For the text-containing cell, return its midpoint in [X, Y] coordinate format. 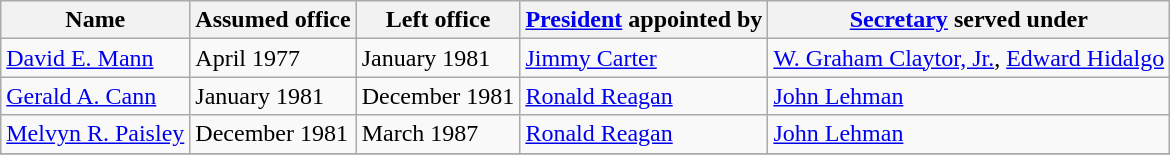
Melvyn R. Paisley [96, 134]
Secretary served under [969, 20]
April 1977 [273, 58]
Name [96, 20]
Jimmy Carter [644, 58]
David E. Mann [96, 58]
March 1987 [438, 134]
Assumed office [273, 20]
President appointed by [644, 20]
W. Graham Claytor, Jr., Edward Hidalgo [969, 58]
Gerald A. Cann [96, 96]
Left office [438, 20]
